Extract the [x, y] coordinate from the center of the cell holding the provided text.  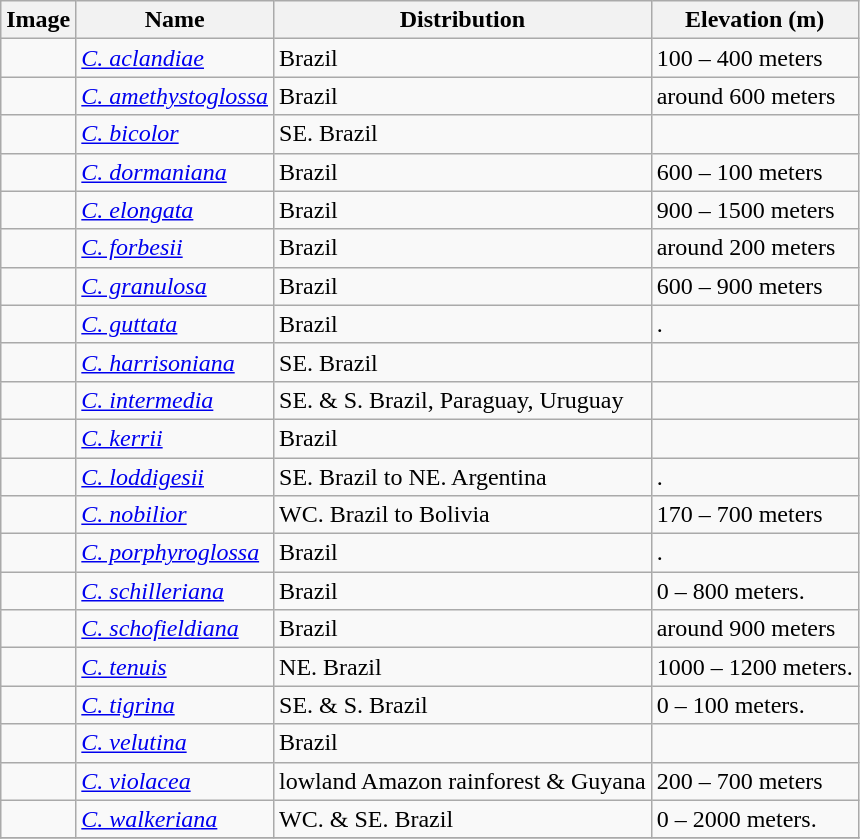
lowland Amazon rainforest & Guyana [463, 781]
C. elongata [175, 210]
C. tenuis [175, 667]
0 – 100 meters. [754, 705]
C. loddigesii [175, 477]
around 600 meters [754, 96]
Name [175, 20]
Distribution [463, 20]
C. kerrii [175, 438]
1000 – 1200 meters. [754, 667]
0 – 2000 meters. [754, 819]
C. bicolor [175, 134]
170 – 700 meters [754, 515]
600 – 900 meters [754, 286]
600 – 100 meters [754, 172]
SE. & S. Brazil [463, 705]
Elevation (m) [754, 20]
0 – 800 meters. [754, 591]
C. walkeriana [175, 819]
C. aclandiae [175, 58]
C. intermedia [175, 400]
C. violacea [175, 781]
C. granulosa [175, 286]
C. forbesii [175, 248]
C. velutina [175, 743]
Image [38, 20]
200 – 700 meters [754, 781]
SE. & S. Brazil, Paraguay, Uruguay [463, 400]
C. guttata [175, 324]
SE. Brazil to NE. Argentina [463, 477]
C. dormaniana [175, 172]
C. amethystoglossa [175, 96]
NE. Brazil [463, 667]
around 200 meters [754, 248]
WC. & SE. Brazil [463, 819]
100 – 400 meters [754, 58]
C. harrisoniana [175, 362]
C. tigrina [175, 705]
C. nobilior [175, 515]
C. schilleriana [175, 591]
900 – 1500 meters [754, 210]
around 900 meters [754, 629]
C. schofieldiana [175, 629]
WC. Brazil to Bolivia [463, 515]
C. porphyroglossa [175, 553]
